Pinpoint the cell where the given text exists, returning its (x, y) midpoint coordinate. 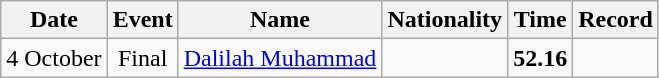
Date (54, 20)
Time (540, 20)
52.16 (540, 58)
Name (280, 20)
Event (142, 20)
Nationality (445, 20)
4 October (54, 58)
Dalilah Muhammad (280, 58)
Record (616, 20)
Final (142, 58)
